Identify which cell holds the provided text, then report its [x, y] central coordinate. 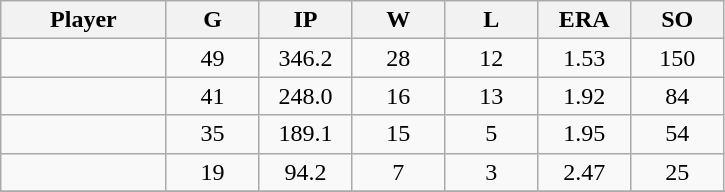
84 [678, 96]
16 [398, 96]
41 [212, 96]
1.95 [584, 134]
49 [212, 58]
248.0 [306, 96]
19 [212, 172]
28 [398, 58]
15 [398, 134]
SO [678, 20]
1.53 [584, 58]
54 [678, 134]
2.47 [584, 172]
Player [84, 20]
94.2 [306, 172]
35 [212, 134]
7 [398, 172]
L [492, 20]
13 [492, 96]
346.2 [306, 58]
12 [492, 58]
189.1 [306, 134]
150 [678, 58]
3 [492, 172]
5 [492, 134]
G [212, 20]
25 [678, 172]
ERA [584, 20]
W [398, 20]
1.92 [584, 96]
IP [306, 20]
